From the cell containing the given text, extract its center point as [X, Y] coordinate. 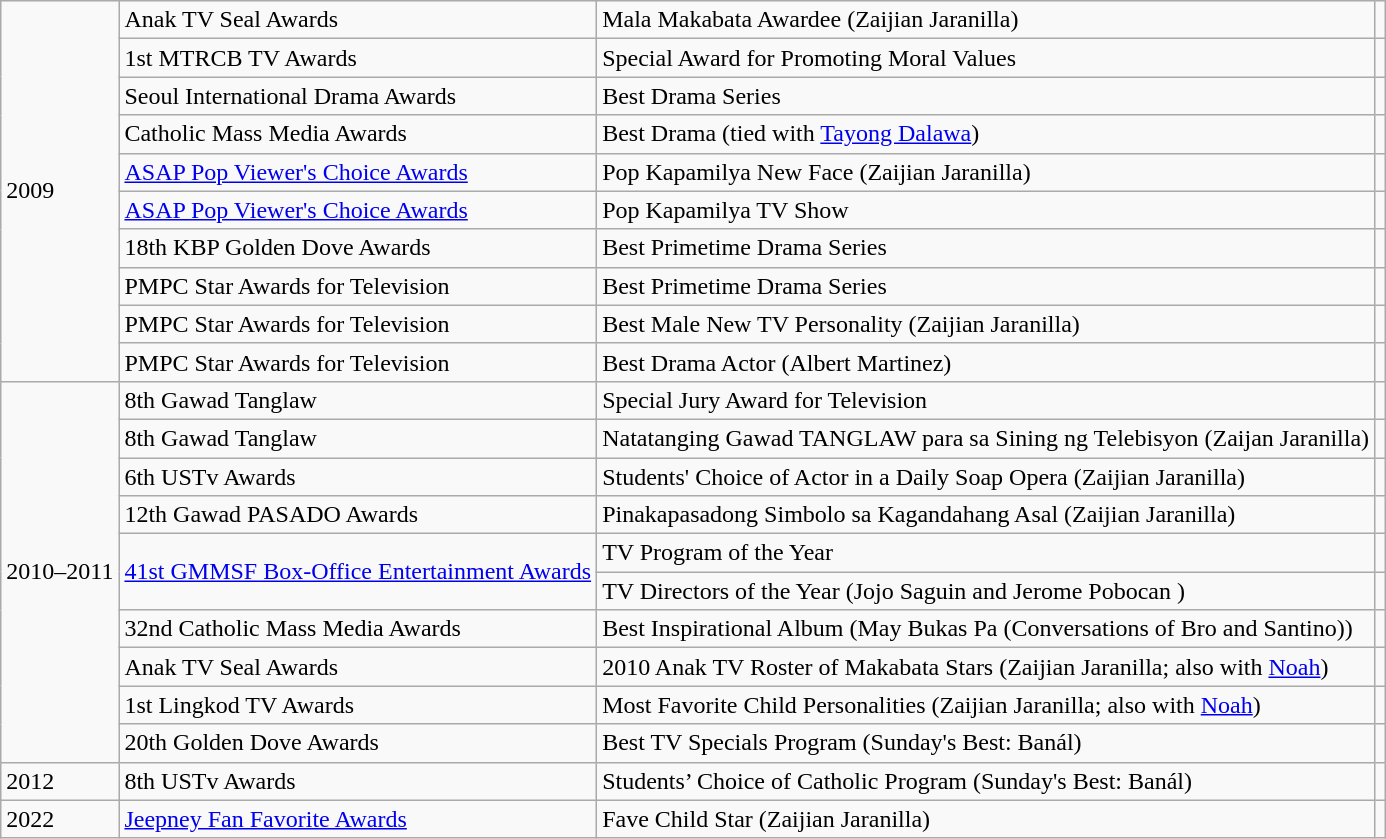
Pinakapasadong Simbolo sa Kagandahang Asal (Zaijian Jaranilla) [986, 515]
Seoul International Drama Awards [358, 96]
Jeepney Fan Favorite Awards [358, 819]
Special Jury Award for Television [986, 400]
Most Favorite Child Personalities (Zaijian Jaranilla; also with Noah) [986, 705]
Best Drama Series [986, 96]
Students’ Choice of Catholic Program (Sunday's Best: Banál) [986, 781]
32nd Catholic Mass Media Awards [358, 629]
TV Directors of the Year (Jojo Saguin and Jerome Pobocan ) [986, 591]
Pop Kapamilya TV Show [986, 210]
2022 [60, 819]
Best Drama (tied with Tayong Dalawa) [986, 134]
6th USTv Awards [358, 477]
Best Inspirational Album (May Bukas Pa (Conversations of Bro and Santino)) [986, 629]
12th Gawad PASADO Awards [358, 515]
41st GMMSF Box-Office Entertainment Awards [358, 572]
Best Male New TV Personality (Zaijian Jaranilla) [986, 324]
2012 [60, 781]
TV Program of the Year [986, 553]
Best TV Specials Program (Sunday's Best: Banál) [986, 743]
2009 [60, 192]
8th USTv Awards [358, 781]
Pop Kapamilya New Face (Zaijian Jaranilla) [986, 172]
Natatanging Gawad TANGLAW para sa Sining ng Telebisyon (Zaijan Jaranilla) [986, 438]
Catholic Mass Media Awards [358, 134]
2010 Anak TV Roster of Makabata Stars (Zaijian Jaranilla; also with Noah) [986, 667]
18th KBP Golden Dove Awards [358, 248]
Special Award for Promoting Moral Values [986, 58]
Fave Child Star (Zaijian Jaranilla) [986, 819]
Students' Choice of Actor in a Daily Soap Opera (Zaijian Jaranilla) [986, 477]
Best Drama Actor (Albert Martinez) [986, 362]
Mala Makabata Awardee (Zaijian Jaranilla) [986, 20]
20th Golden Dove Awards [358, 743]
1st Lingkod TV Awards [358, 705]
2010–2011 [60, 572]
1st MTRCB TV Awards [358, 58]
